Output the [x, y] coordinate of the center of the cell containing the given text.  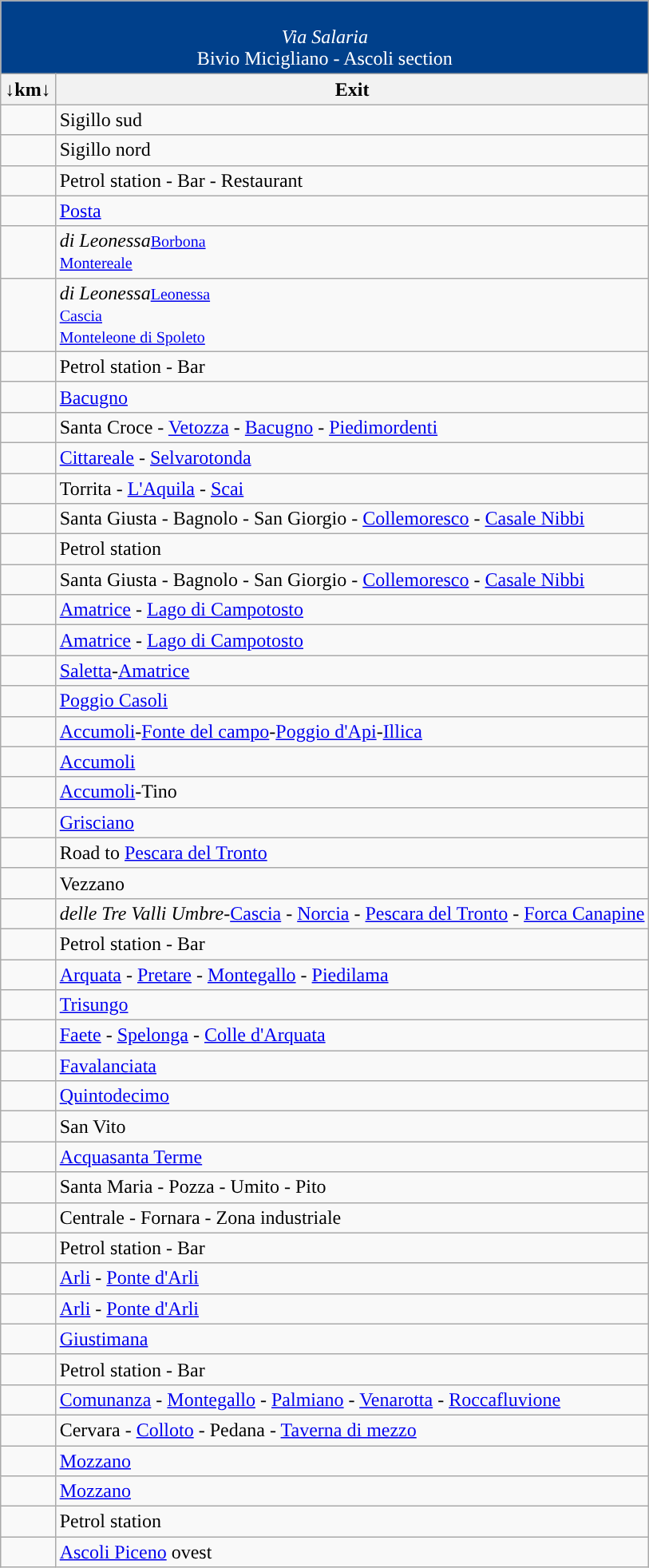
Grisciano [352, 822]
Sigillo sud [352, 120]
Comunanza - Montegallo - Palmiano - Venarotta - Roccafluvione [352, 1400]
Accumoli-Fonte del campo-Poggio d'Api-Illica [352, 731]
Faete - Spelonga - Colle d'Arquata [352, 1035]
di LeonessaLeonessaCasciaMonteleone di Spoleto [352, 315]
Poggio Casoli [352, 701]
Posta [352, 211]
Exit [352, 89]
Saletta-Amatrice [352, 671]
Quintodecimo [352, 1096]
Trisungo [352, 1005]
Accumoli [352, 762]
Santa Maria - Pozza - Umito - Pito [352, 1187]
Acquasanta Terme [352, 1157]
delle Tre Valli Umbre-Cascia - Norcia - Pescara del Tronto - Forca Canapine [352, 913]
Vezzano [352, 883]
Accumoli-Tino [352, 792]
Favalanciata [352, 1066]
Cervara - Colloto - Pedana - Taverna di mezzo [352, 1430]
Petrol station - Bar - Restaurant [352, 180]
Sigillo nord [352, 150]
Torrita - L'Aquila - Scai [352, 488]
San Vito [352, 1127]
Via SalariaBivio Micigliano - Ascoli section [325, 38]
Giustimana [352, 1339]
Road to Pescara del Tronto [352, 853]
Santa Croce - Vetozza - Bacugno - Piedimordenti [352, 427]
↓km↓ [28, 89]
di LeonessaBorbonaMontereale [352, 252]
Ascoli Piceno ovest [352, 1552]
Centrale - Fornara - Zona industriale [352, 1218]
Bacugno [352, 397]
Cittareale - Selvarotonda [352, 457]
Arquata - Pretare - Montegallo - Piedilama [352, 975]
